Identify which cell holds the provided text, then report its [X, Y] central coordinate. 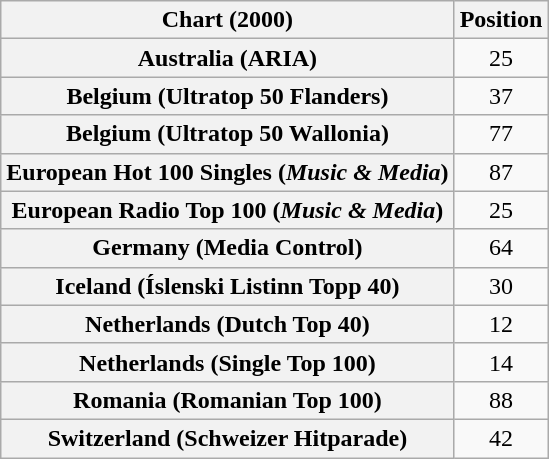
Romania (Romanian Top 100) [228, 400]
Belgium (Ultratop 50 Flanders) [228, 96]
64 [501, 248]
Chart (2000) [228, 20]
Germany (Media Control) [228, 248]
Netherlands (Single Top 100) [228, 362]
European Hot 100 Singles (Music & Media) [228, 172]
37 [501, 96]
88 [501, 400]
87 [501, 172]
Switzerland (Schweizer Hitparade) [228, 438]
European Radio Top 100 (Music & Media) [228, 210]
Iceland (Íslenski Listinn Topp 40) [228, 286]
12 [501, 324]
77 [501, 134]
Netherlands (Dutch Top 40) [228, 324]
Position [501, 20]
Australia (ARIA) [228, 58]
30 [501, 286]
Belgium (Ultratop 50 Wallonia) [228, 134]
42 [501, 438]
14 [501, 362]
